Provide the [x, y] coordinate of the cell's center where the given text is located.  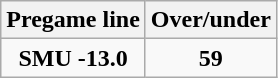
SMU -13.0 [74, 58]
Over/under [210, 20]
Pregame line [74, 20]
59 [210, 58]
